Search for the cell housing the specified text and yield its (X, Y) center coordinate. 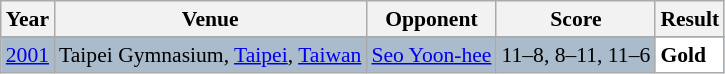
11–8, 8–11, 11–6 (576, 55)
Year (28, 19)
Result (690, 19)
2001 (28, 55)
Gold (690, 55)
Opponent (431, 19)
Venue (210, 19)
Taipei Gymnasium, Taipei, Taiwan (210, 55)
Seo Yoon-hee (431, 55)
Score (576, 19)
